Capture the cell that displays the provided text and extract its [X, Y] central coordinate. 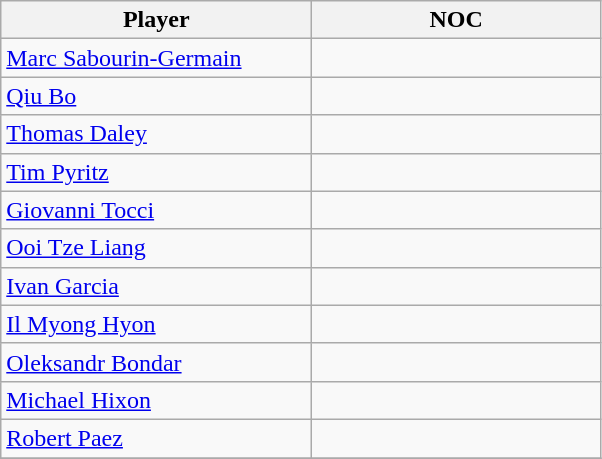
Michael Hixon [156, 400]
NOC [456, 20]
Ivan Garcia [156, 286]
Thomas Daley [156, 134]
Ooi Tze Liang [156, 248]
Giovanni Tocci [156, 210]
Marc Sabourin-Germain [156, 58]
Il Myong Hyon [156, 324]
Qiu Bo [156, 96]
Robert Paez [156, 438]
Tim Pyritz [156, 172]
Oleksandr Bondar [156, 362]
Player [156, 20]
